Capture the cell that displays the provided text and extract its (x, y) central coordinate. 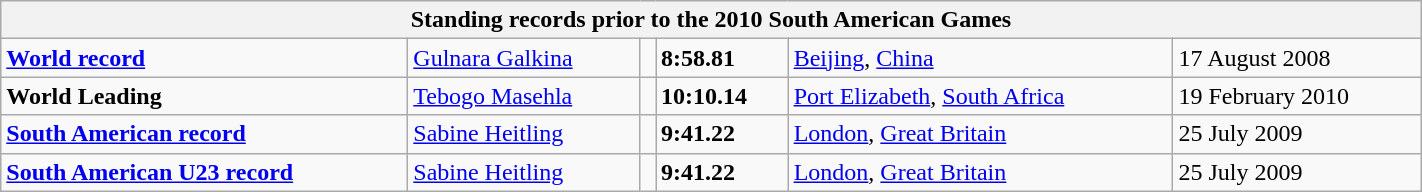
17 August 2008 (1297, 58)
World Leading (204, 96)
Port Elizabeth, South Africa (980, 96)
South American U23 record (204, 172)
Tebogo Masehla (524, 96)
10:10.14 (722, 96)
Beijing, China (980, 58)
8:58.81 (722, 58)
Standing records prior to the 2010 South American Games (711, 20)
South American record (204, 134)
World record (204, 58)
19 February 2010 (1297, 96)
Gulnara Galkina (524, 58)
